Return [X, Y] of the center of cell containing provided text 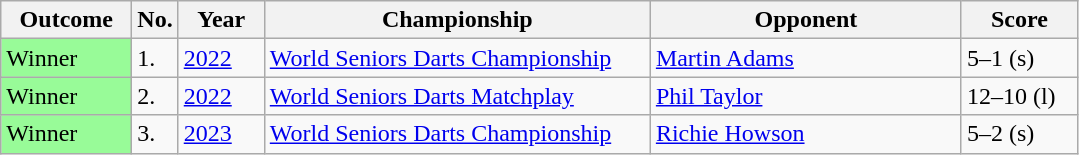
5–1 (s) [1019, 58]
Opponent [806, 20]
World Seniors Darts Matchplay [457, 96]
Score [1019, 20]
Year [221, 20]
5–2 (s) [1019, 134]
1. [155, 58]
Outcome [66, 20]
2023 [221, 134]
Richie Howson [806, 134]
3. [155, 134]
2. [155, 96]
12–10 (l) [1019, 96]
Martin Adams [806, 58]
No. [155, 20]
Phil Taylor [806, 96]
Championship [457, 20]
